Extract the [X, Y] coordinate from the center of the cell holding the provided text.  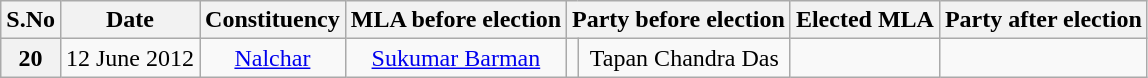
Tapan Chandra Das [684, 58]
Nalchar [273, 58]
Party after election [1043, 20]
S.No [31, 20]
Elected MLA [864, 20]
Party before election [679, 20]
12 June 2012 [130, 58]
20 [31, 58]
Sukumar Barman [456, 58]
MLA before election [456, 20]
Constituency [273, 20]
Date [130, 20]
